Output the (X, Y) coordinate of the center of the cell containing the given text.  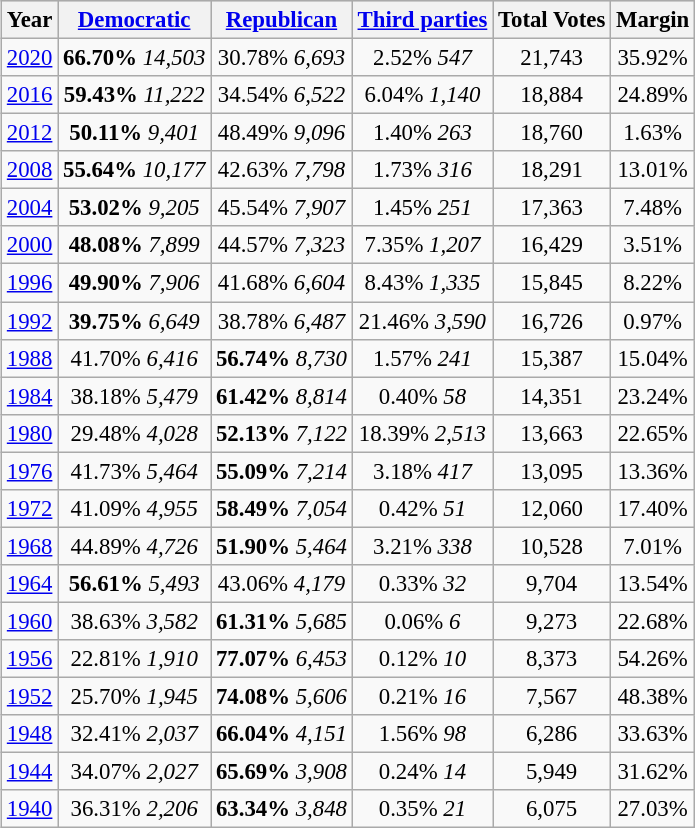
8.22% (653, 283)
0.06% 6 (422, 621)
48.08% 7,899 (134, 245)
56.74% 8,730 (282, 358)
7.35% 1,207 (422, 245)
21,743 (552, 58)
74.08% 5,606 (282, 697)
2000 (30, 245)
2004 (30, 208)
29.48% 4,028 (134, 433)
2.52% 547 (422, 58)
39.75% 6,649 (134, 321)
1956 (30, 659)
0.33% 32 (422, 584)
8,373 (552, 659)
21.46% 3,590 (422, 321)
34.54% 6,522 (282, 95)
17.40% (653, 509)
3.21% 338 (422, 546)
66.04% 4,151 (282, 734)
13,095 (552, 471)
15.04% (653, 358)
13.54% (653, 584)
61.42% 8,814 (282, 396)
0.40% 58 (422, 396)
12,060 (552, 509)
15,387 (552, 358)
1940 (30, 809)
0.24% 14 (422, 772)
59.43% 11,222 (134, 95)
31.62% (653, 772)
1984 (30, 396)
30.78% 6,693 (282, 58)
9,704 (552, 584)
Democratic (134, 20)
1.56% 98 (422, 734)
18.39% 2,513 (422, 433)
44.89% 4,726 (134, 546)
17,363 (552, 208)
41.68% 6,604 (282, 283)
50.11% 9,401 (134, 133)
51.90% 5,464 (282, 546)
33.63% (653, 734)
0.35% 21 (422, 809)
1.40% 263 (422, 133)
1.63% (653, 133)
Margin (653, 20)
13.01% (653, 170)
36.31% 2,206 (134, 809)
10,528 (552, 546)
65.69% 3,908 (282, 772)
16,726 (552, 321)
25.70% 1,945 (134, 697)
2016 (30, 95)
1992 (30, 321)
22.68% (653, 621)
7.01% (653, 546)
41.09% 4,955 (134, 509)
3.51% (653, 245)
2020 (30, 58)
16,429 (552, 245)
18,291 (552, 170)
22.81% 1,910 (134, 659)
44.57% 7,323 (282, 245)
22.65% (653, 433)
3.18% 417 (422, 471)
1944 (30, 772)
45.54% 7,907 (282, 208)
Year (30, 20)
61.31% 5,685 (282, 621)
77.07% 6,453 (282, 659)
1964 (30, 584)
43.06% 4,179 (282, 584)
0.12% 10 (422, 659)
1980 (30, 433)
41.70% 6,416 (134, 358)
5,949 (552, 772)
13,663 (552, 433)
Republican (282, 20)
1996 (30, 283)
55.09% 7,214 (282, 471)
42.63% 7,798 (282, 170)
1976 (30, 471)
1948 (30, 734)
49.90% 7,906 (134, 283)
54.26% (653, 659)
1.45% 251 (422, 208)
38.63% 3,582 (134, 621)
23.24% (653, 396)
15,845 (552, 283)
27.03% (653, 809)
38.78% 6,487 (282, 321)
9,273 (552, 621)
32.41% 2,037 (134, 734)
63.34% 3,848 (282, 809)
1960 (30, 621)
53.02% 9,205 (134, 208)
18,884 (552, 95)
55.64% 10,177 (134, 170)
6.04% 1,140 (422, 95)
0.21% 16 (422, 697)
1.73% 316 (422, 170)
6,286 (552, 734)
8.43% 1,335 (422, 283)
24.89% (653, 95)
66.70% 14,503 (134, 58)
13.36% (653, 471)
Third parties (422, 20)
18,760 (552, 133)
2012 (30, 133)
58.49% 7,054 (282, 509)
0.42% 51 (422, 509)
34.07% 2,027 (134, 772)
14,351 (552, 396)
1.57% 241 (422, 358)
48.38% (653, 697)
1968 (30, 546)
52.13% 7,122 (282, 433)
1952 (30, 697)
35.92% (653, 58)
1972 (30, 509)
1988 (30, 358)
7,567 (552, 697)
6,075 (552, 809)
7.48% (653, 208)
48.49% 9,096 (282, 133)
2008 (30, 170)
0.97% (653, 321)
41.73% 5,464 (134, 471)
38.18% 5,479 (134, 396)
Total Votes (552, 20)
56.61% 5,493 (134, 584)
